Capture the cell that displays the provided text and extract its (x, y) central coordinate. 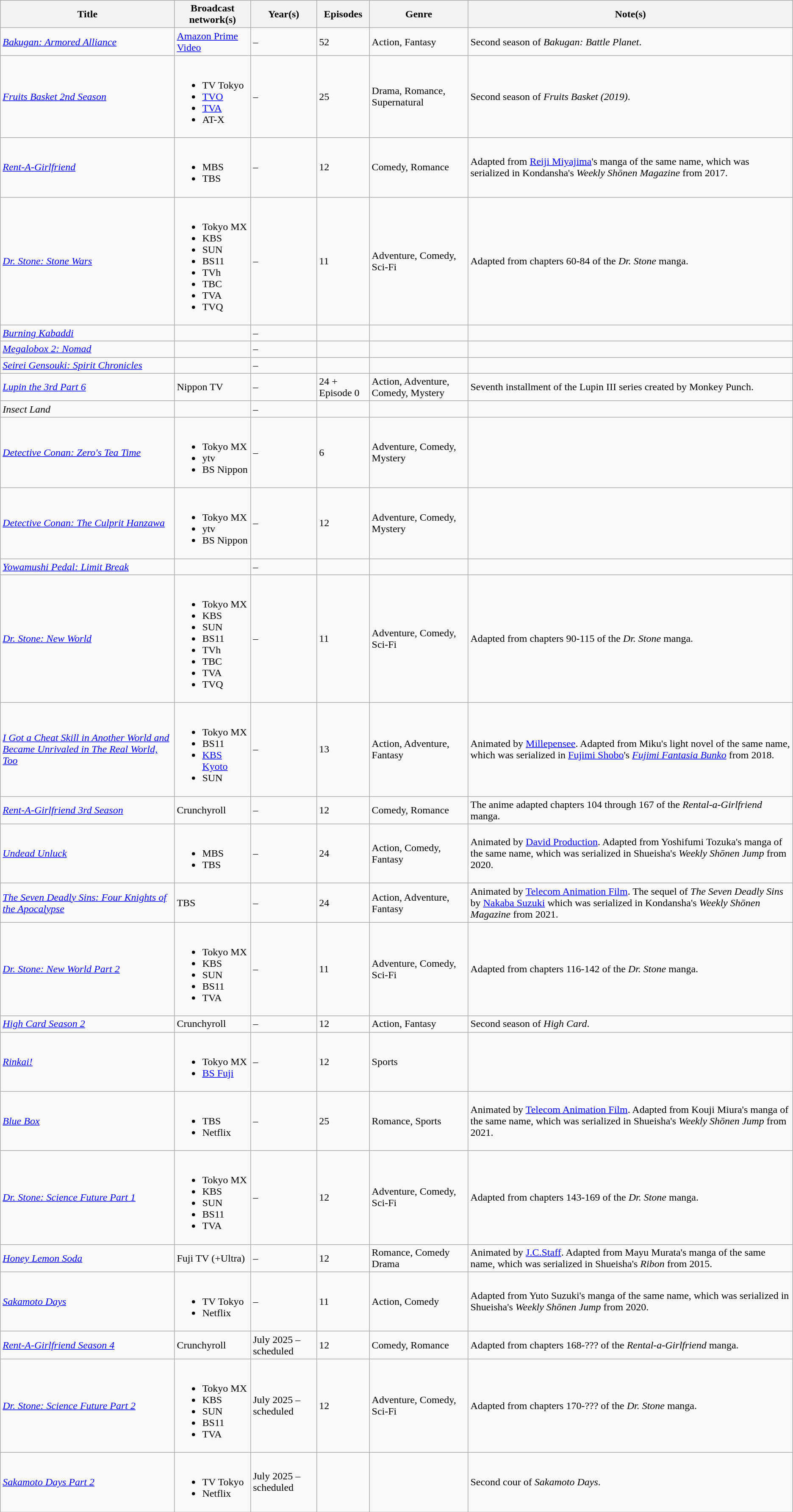
Tokyo MXBS Fuji (213, 1062)
Adapted from Yuto Suzuki's manga of the same name, which was serialized in Shueisha's Weekly Shōnen Jump from 2020. (630, 1301)
Nippon TV (213, 387)
Dr. Stone: Science Future Part 1 (87, 1197)
Undead Unluck (87, 854)
Blue Box (87, 1121)
Honey Lemon Soda (87, 1258)
Adapted from Reiji Miyajima's manga of the same name, which was serialized in Kondansha's Weekly Shōnen Magazine from 2017. (630, 167)
24 + Episode 0 (343, 387)
High Card Season 2 (87, 1024)
Rent-A-Girlfriend 3rd Season (87, 810)
Sakamoto Days (87, 1301)
Adapted from chapters 168-??? of the Rental-a-Girlfriend manga. (630, 1345)
52 (343, 42)
Rent-A-Girlfriend Season 4 (87, 1345)
Episodes (343, 14)
Dr. Stone: Science Future Part 2 (87, 1406)
Amazon Prime Video (213, 42)
Second season of High Card. (630, 1024)
Fuji TV (+Ultra) (213, 1258)
Year(s) (284, 14)
Dr. Stone: New World Part 2 (87, 969)
Drama, Romance, Supernatural (419, 97)
Seirei Gensouki: Spirit Chronicles (87, 365)
TV TokyoTVOTVAAT-X (213, 97)
Action, Comedy (419, 1301)
Sports (419, 1062)
Action, Adventure, Comedy, Mystery (419, 387)
The Seven Deadly Sins: Four Knights of the Apocalypse (87, 903)
Seventh installment of the Lupin III series created by Monkey Punch. (630, 387)
Broadcast network(s) (213, 14)
Dr. Stone: New World (87, 639)
Adapted from chapters 170-??? of the Dr. Stone manga. (630, 1406)
Lupin the 3rd Part 6 (87, 387)
Insect Land (87, 409)
Rent-A-Girlfriend (87, 167)
TBS (213, 903)
Bakugan: Armored Alliance (87, 42)
Dr. Stone: Stone Wars (87, 261)
Romance, Sports (419, 1121)
I Got a Cheat Skill in Another World and Became Unrivaled in The Real World, Too (87, 750)
Romance, Comedy Drama (419, 1258)
Fruits Basket 2nd Season (87, 97)
13 (343, 750)
Title (87, 14)
Animated by J.C.Staff. Adapted from Mayu Murata's manga of the same name, which was serialized in Shueisha's Ribon from 2015. (630, 1258)
Note(s) (630, 14)
TBSNetflix (213, 1121)
Tokyo MXBS11KBS KyotoSUN (213, 750)
Action, Comedy, Fantasy (419, 854)
Megalobox 2: Nomad (87, 349)
Second season of Fruits Basket (2019). (630, 97)
Adapted from chapters 116-142 of the Dr. Stone manga. (630, 969)
6 (343, 452)
Second cour of Sakamoto Days. (630, 1482)
Animated by Millepensee. Adapted from Miku's light novel of the same name, which was serialized in Fujimi Shobo's Fujimi Fantasia Bunko from 2018. (630, 750)
Rinkai! (87, 1062)
Burning Kabaddi (87, 333)
Second season of Bakugan: Battle Planet. (630, 42)
Detective Conan: Zero's Tea Time (87, 452)
Genre (419, 14)
Sakamoto Days Part 2 (87, 1482)
Detective Conan: The Culprit Hanzawa (87, 523)
Adapted from chapters 143-169 of the Dr. Stone manga. (630, 1197)
Adapted from chapters 90-115 of the Dr. Stone manga. (630, 639)
Adapted from chapters 60-84 of the Dr. Stone manga. (630, 261)
The anime adapted chapters 104 through 167 of the Rental-a-Girlfriend manga. (630, 810)
Yowamushi Pedal: Limit Break (87, 566)
